Output the [X, Y] coordinate of the center of the cell containing the given text.  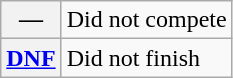
Did not compete [146, 20]
— [31, 20]
DNF [31, 58]
Did not finish [146, 58]
